Search for the cell housing the specified text and yield its (X, Y) center coordinate. 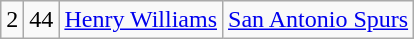
44 (42, 20)
Henry Williams (141, 20)
San Antonio Spurs (318, 20)
2 (12, 20)
